For the text-containing cell, return its midpoint in (X, Y) coordinate format. 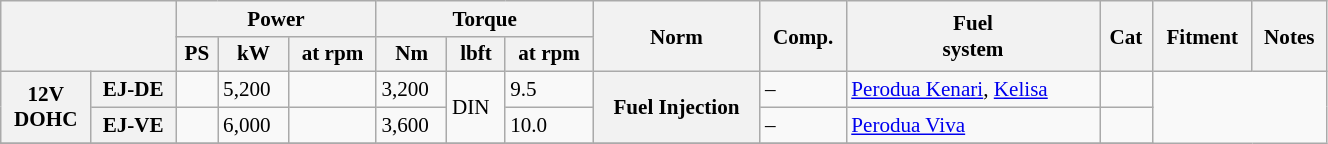
3,600 (412, 124)
5,200 (254, 90)
lbft (476, 54)
kW (254, 54)
Cat (1126, 36)
DIN (476, 108)
12VDOHC (46, 108)
Torque (484, 18)
9.5 (549, 90)
PS (197, 54)
EJ-VE (134, 124)
10.0 (549, 124)
Perodua Kenari, Kelisa (972, 90)
EJ-DE (134, 90)
Perodua Viva (972, 124)
Comp. (803, 36)
Power (276, 18)
3,200 (412, 90)
Notes (1289, 36)
Nm (412, 54)
Norm (676, 36)
Fuelsystem (972, 36)
Fitment (1202, 36)
Fuel Injection (676, 108)
6,000 (254, 124)
